Capture the cell that displays the provided text and extract its (x, y) central coordinate. 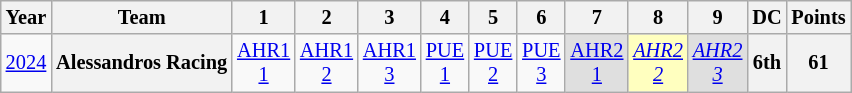
AHR22 (658, 63)
6th (766, 63)
AHR13 (390, 63)
DC (766, 17)
8 (658, 17)
9 (718, 17)
Alessandros Racing (142, 63)
Points (818, 17)
2 (326, 17)
4 (445, 17)
Team (142, 17)
Year (26, 17)
AHR11 (264, 63)
5 (493, 17)
PUE2 (493, 63)
PUE3 (541, 63)
7 (596, 17)
AHR12 (326, 63)
2024 (26, 63)
1 (264, 17)
61 (818, 63)
6 (541, 17)
3 (390, 17)
AHR21 (596, 63)
AHR23 (718, 63)
PUE1 (445, 63)
